Return [X, Y] of the center of cell containing provided text 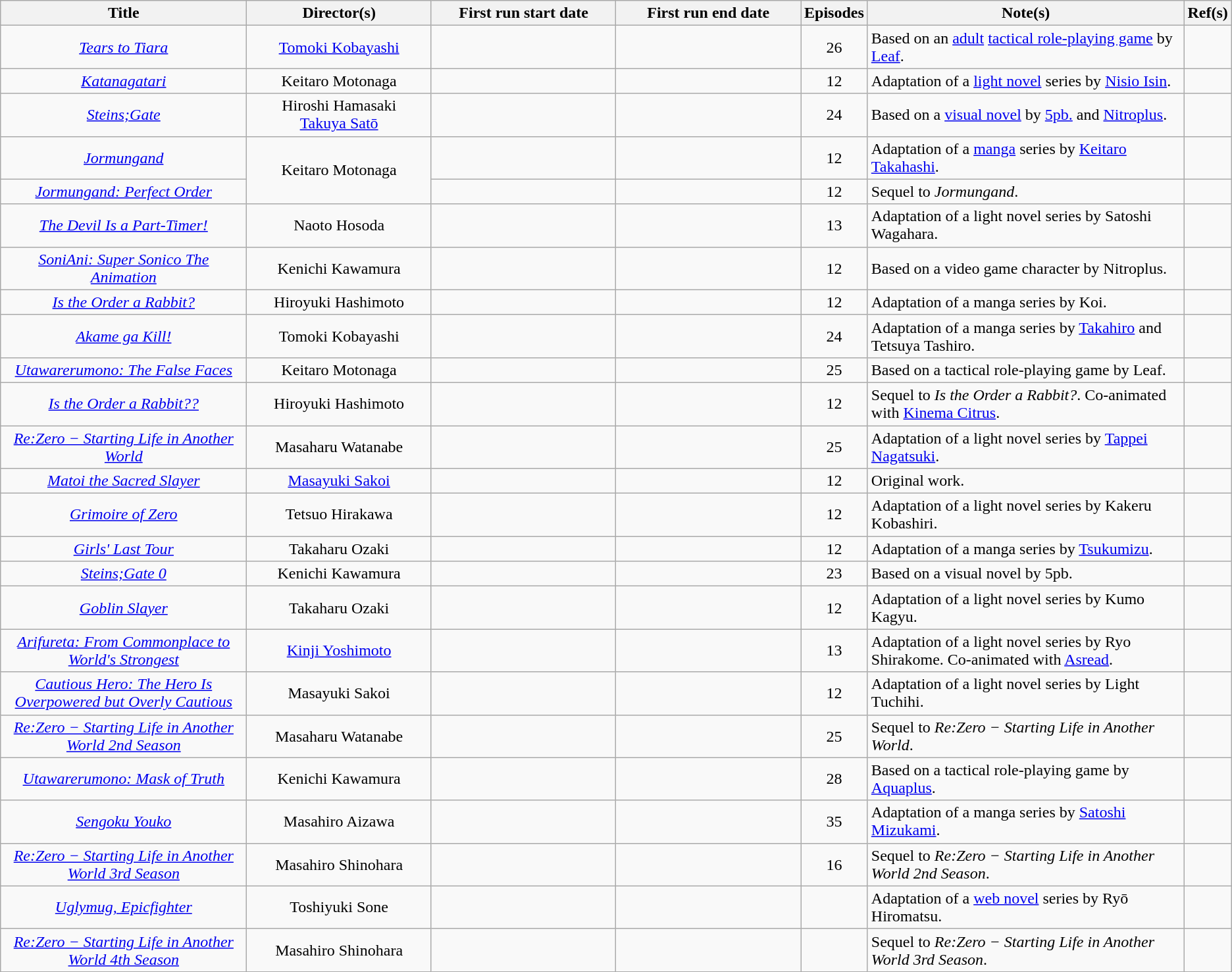
Sequel to Re:Zero − Starting Life in Another World. [1025, 736]
Sequel to Re:Zero − Starting Life in Another World 3rd Season. [1025, 950]
Title [124, 13]
Adaptation of a manga series by Takahiro and Tetsuya Tashiro. [1025, 336]
Utawarerumono: The False Faces [124, 370]
Grimoire of Zero [124, 515]
Jormungand [124, 158]
Adaptation of a manga series by Satoshi Mizukami. [1025, 821]
Cautious Hero: The Hero Is Overpowered but Overly Cautious [124, 694]
First run end date [708, 13]
Adaptation of a light novel series by Kakeru Kobashiri. [1025, 515]
Ref(s) [1208, 13]
Naoto Hosoda [340, 225]
Re:Zero − Starting Life in Another World 3rd Season [124, 865]
Arifureta: From Commonplace to World's Strongest [124, 650]
Katanagatari [124, 81]
Director(s) [340, 13]
26 [834, 47]
First run start date [524, 13]
23 [834, 574]
Adaptation of a light novel series by Light Tuchihi. [1025, 694]
Tetsuo Hirakawa [340, 515]
Based on a video game character by Nitroplus. [1025, 269]
Based on a visual novel by 5pb. [1025, 574]
Goblin Slayer [124, 608]
Sengoku Youko [124, 821]
Matoi the Sacred Slayer [124, 481]
Note(s) [1025, 13]
Adaptation of a manga series by Koi. [1025, 302]
Based on a tactical role-playing game by Leaf. [1025, 370]
Adaptation of a manga series by Tsukumizu. [1025, 549]
Tears to Tiara [124, 47]
Sequel to Re:Zero − Starting Life in Another World 2nd Season. [1025, 865]
Masahiro Aizawa [340, 821]
28 [834, 779]
Utawarerumono: Mask of Truth [124, 779]
Adaptation of a light novel series by Kumo Kagyu. [1025, 608]
Adaptation of a light novel series by Ryo Shirakome. Co-animated with Asread. [1025, 650]
Is the Order a Rabbit? [124, 302]
Based on a tactical role-playing game by Aquaplus. [1025, 779]
Episodes [834, 13]
Adaptation of a light novel series by Tappei Nagatsuki. [1025, 446]
The Devil Is a Part-Timer! [124, 225]
Uglymug, Epicfighter [124, 907]
Steins;Gate 0 [124, 574]
Original work. [1025, 481]
Akame ga Kill! [124, 336]
Is the Order a Rabbit?? [124, 404]
Hiroshi Hamasaki Takuya Satō [340, 115]
Jormungand: Perfect Order [124, 192]
Adaptation of a web novel series by Ryō Hiromatsu. [1025, 907]
35 [834, 821]
Adaptation of a light novel series by Satoshi Wagahara. [1025, 225]
Re:Zero − Starting Life in Another World [124, 446]
Sequel to Is the Order a Rabbit?. Co-animated with Kinema Citrus. [1025, 404]
Adaptation of a light novel series by Nisio Isin. [1025, 81]
Sequel to Jormungand. [1025, 192]
Based on a visual novel by 5pb. and Nitroplus. [1025, 115]
Based on an adult tactical role-playing game by Leaf. [1025, 47]
Re:Zero − Starting Life in Another World 4th Season [124, 950]
Toshiyuki Sone [340, 907]
Kinji Yoshimoto [340, 650]
SoniAni: Super Sonico The Animation [124, 269]
Re:Zero − Starting Life in Another World 2nd Season [124, 736]
Adaptation of a manga series by Keitaro Takahashi. [1025, 158]
16 [834, 865]
Girls' Last Tour [124, 549]
Steins;Gate [124, 115]
